Return (x, y) of the center of cell containing provided text 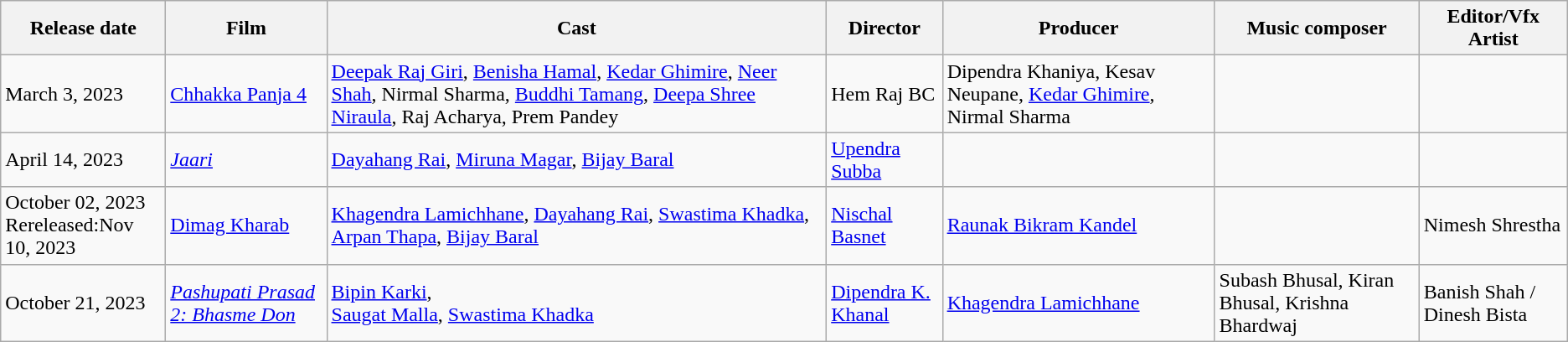
Bipin Karki,Saugat Malla, Swastima Khadka (576, 303)
Jaari (246, 159)
Deepak Raj Giri, Benisha Hamal, Kedar Ghimire, Neer Shah, Nirmal Sharma, Buddhi Tamang, Deepa Shree Niraula, Raj Acharya, Prem Pandey (576, 94)
April 14, 2023 (84, 159)
Raunak Bikram Kandel (1079, 225)
Banish Shah / Dinesh Bista (1493, 303)
Khagendra Lamichhane (1079, 303)
Nischal Basnet (885, 225)
Editor/Vfx Artist (1493, 28)
Dayahang Rai, Miruna Magar, Bijay Baral (576, 159)
Khagendra Lamichhane, Dayahang Rai, Swastima Khadka, Arpan Thapa, Bijay Baral (576, 225)
Dipendra Khaniya, Kesav Neupane, Kedar Ghimire, Nirmal Sharma (1079, 94)
Director (885, 28)
Dipendra K. Khanal (885, 303)
March 3, 2023 (84, 94)
Chhakka Panja 4 (246, 94)
Dimag Kharab (246, 225)
Film (246, 28)
Subash Bhusal, Kiran Bhusal, Krishna Bhardwaj (1317, 303)
Nimesh Shrestha (1493, 225)
Pashupati Prasad 2: Bhasme Don (246, 303)
Hem Raj BC (885, 94)
Release date (84, 28)
Cast (576, 28)
Producer (1079, 28)
October 21, 2023 (84, 303)
October 02, 2023 Rereleased:Nov 10, 2023 (84, 225)
Music composer (1317, 28)
Upendra Subba (885, 159)
